Detect which cell encompasses the target text, then output its (x, y) center coordinate. 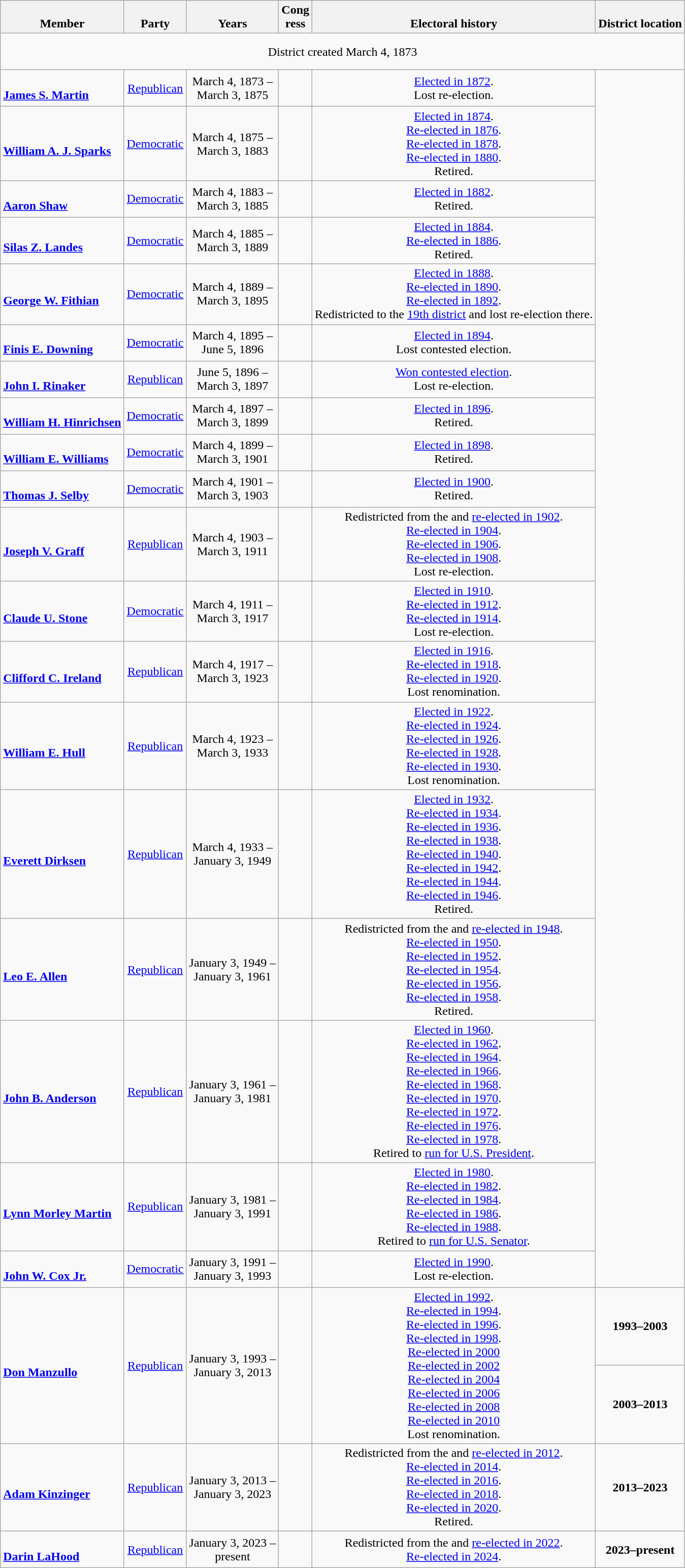
Years (233, 17)
Don Manzullo (62, 1365)
March 4, 1933 –January 3, 1949 (233, 854)
John B. Anderson (62, 1091)
January 3, 2013 –January 3, 2023 (233, 1488)
Redistricted from the and re-elected in 2012.Re-elected in 2014.Re-elected in 2016.Re-elected in 2018.Re-elected in 2020.Retired. (454, 1488)
Elected in 1894.Lost contested election. (454, 343)
District created March 4, 1873 (343, 52)
Elected in 1922.Re-elected in 1924.Re-elected in 1926.Re-elected in 1928.Re-elected in 1930.Lost renomination. (454, 746)
District location (640, 17)
Redistricted from the and re-elected in 1948.Re-elected in 1950.Re-elected in 1952.Re-elected in 1954.Re-elected in 1956.Re-elected in 1958.Retired. (454, 969)
March 4, 1923 –March 3, 1933 (233, 746)
2003–2013 (640, 1405)
Clifford C. Ireland (62, 672)
William E. Hull (62, 746)
Lynn Morley Martin (62, 1207)
Won contested election.Lost re-election. (454, 379)
March 4, 1895 –June 5, 1896 (233, 343)
March 4, 1897 –March 3, 1899 (233, 416)
Elected in 1882.Retired. (454, 199)
Elected in 1884.Re-elected in 1886. Retired. (454, 241)
March 4, 1889 –March 3, 1895 (233, 294)
Elected in 1874.Re-elected in 1876.Re-elected in 1878.Re-elected in 1880.Retired. (454, 144)
1993–2003 (640, 1326)
Elected in 1910.Re-elected in 1912.Re-elected in 1914.Lost re-election. (454, 611)
March 4, 1901 –March 3, 1903 (233, 489)
Claude U. Stone (62, 611)
Thomas J. Selby (62, 489)
James S. Martin (62, 88)
George W. Fithian (62, 294)
John I. Rinaker (62, 379)
Leo E. Allen (62, 969)
January 3, 1961 –January 3, 1981 (233, 1091)
January 3, 1991 –January 3, 1993 (233, 1269)
Member (62, 17)
2023–present (640, 1550)
Electoral history (454, 17)
Congress (296, 17)
Redistricted from the and re-elected in 1902.Re-elected in 1904.Re-elected in 1906.Re-elected in 1908.Lost re-election. (454, 544)
March 4, 1911 –March 3, 1917 (233, 611)
Aaron Shaw (62, 199)
Adam Kinzinger (62, 1488)
Redistricted from the and re-elected in 2022.Re-elected in 2024. (454, 1550)
Finis E. Downing (62, 343)
Elected in 1898.Retired. (454, 452)
March 4, 1885 –March 3, 1889 (233, 241)
March 4, 1873 –March 3, 1875 (233, 88)
Elected in 1872.Lost re-election. (454, 88)
Everett Dirksen (62, 854)
Elected in 1900.Retired. (454, 489)
Elected in 1990.Lost re-election. (454, 1269)
John W. Cox Jr. (62, 1269)
Elected in 1980.Re-elected in 1982.Re-elected in 1984.Re-elected in 1986.Re-elected in 1988.Retired to run for U.S. Senator. (454, 1207)
March 4, 1875 –March 3, 1883 (233, 144)
Party (155, 17)
Elected in 1888.Re-elected in 1890.Re-elected in 1892.Redistricted to the 19th district and lost re-election there. (454, 294)
March 4, 1917 –March 3, 1923 (233, 672)
Elected in 1916.Re-elected in 1918.Re-elected in 1920.Lost renomination. (454, 672)
Elected in 1896.Retired. (454, 416)
Darin LaHood (62, 1550)
January 3, 1949 –January 3, 1961 (233, 969)
2013–2023 (640, 1488)
January 3, 1981 –January 3, 1991 (233, 1207)
June 5, 1896 –March 3, 1897 (233, 379)
William A. J. Sparks (62, 144)
January 3, 2023 –present (233, 1550)
Joseph V. Graff (62, 544)
March 4, 1903 –March 3, 1911 (233, 544)
January 3, 1993 –January 3, 2013 (233, 1365)
March 4, 1899 –March 3, 1901 (233, 452)
Silas Z. Landes (62, 241)
William H. Hinrichsen (62, 416)
William E. Williams (62, 452)
March 4, 1883 –March 3, 1885 (233, 199)
